Return [X, Y] of the center of cell containing provided text 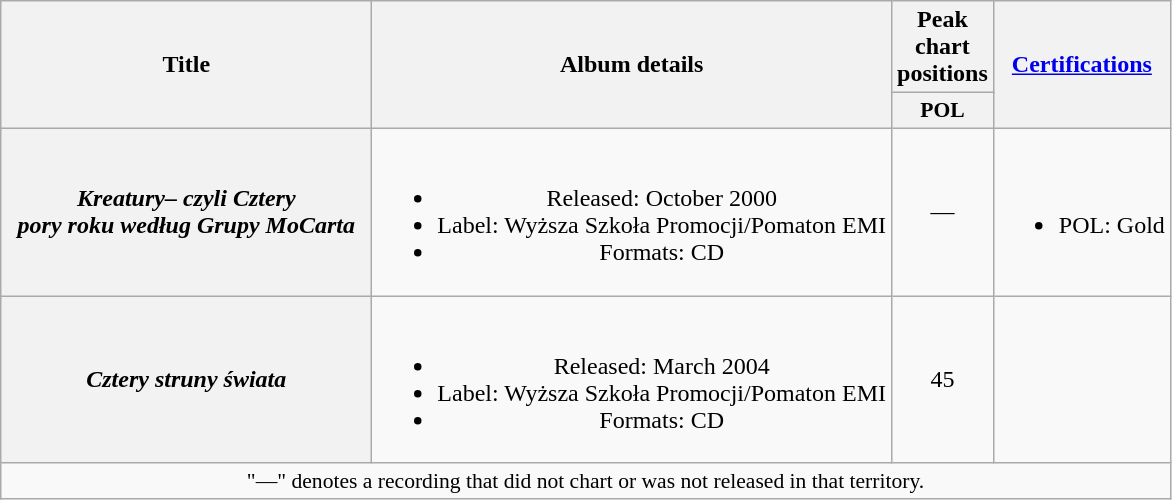
45 [943, 380]
"—" denotes a recording that did not chart or was not released in that territory. [586, 481]
Kreatury– czyli Czterypory roku według Grupy MoCarta [186, 212]
Certifications [1082, 65]
Released: March 2004Label: Wyższa Szkoła Promocji/Pomaton EMIFormats: CD [632, 380]
Peak chart positions [943, 47]
Album details [632, 65]
Title [186, 65]
POL [943, 111]
POL: Gold [1082, 212]
— [943, 212]
Cztery struny świata [186, 380]
Released: October 2000Label: Wyższa Szkoła Promocji/Pomaton EMIFormats: CD [632, 212]
